Determine the [x, y] coordinate at the center of the cell enclosing the given text.  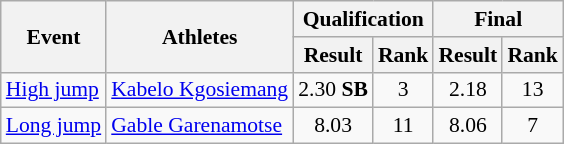
3 [404, 90]
Qualification [363, 19]
Athletes [200, 36]
2.18 [468, 90]
High jump [54, 90]
Long jump [54, 126]
8.06 [468, 126]
Kabelo Kgosiemang [200, 90]
11 [404, 126]
13 [532, 90]
Gable Garenamotse [200, 126]
8.03 [333, 126]
Final [498, 19]
2.30 SB [333, 90]
Event [54, 36]
7 [532, 126]
